Extract the (x, y) coordinate from the center of the cell holding the provided text.  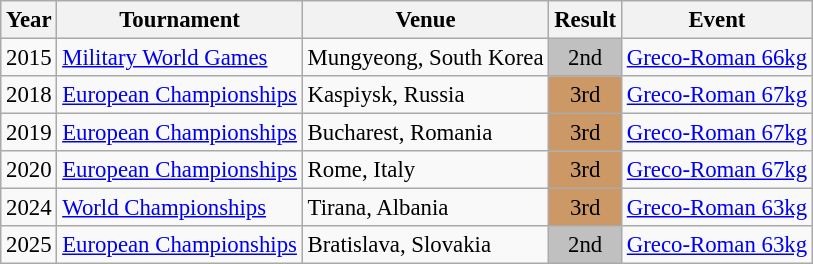
Event (716, 20)
Tirana, Albania (426, 208)
Bucharest, Romania (426, 133)
Bratislava, Slovakia (426, 245)
2020 (29, 170)
Kaspiysk, Russia (426, 95)
Tournament (180, 20)
Greco-Roman 66kg (716, 58)
2019 (29, 133)
Venue (426, 20)
2024 (29, 208)
Military World Games (180, 58)
Year (29, 20)
2025 (29, 245)
2018 (29, 95)
Mungyeong, South Korea (426, 58)
Rome, Italy (426, 170)
Result (586, 20)
World Championships (180, 208)
2015 (29, 58)
